Identify which cell holds the provided text, then report its (x, y) central coordinate. 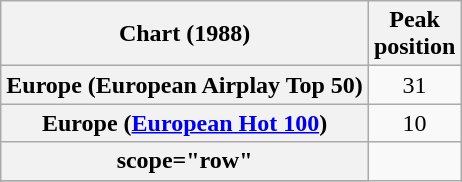
Europe (European Airplay Top 50) (185, 85)
Peakposition (414, 34)
Europe (European Hot 100) (185, 123)
scope="row" (185, 161)
Chart (1988) (185, 34)
31 (414, 85)
10 (414, 123)
